Detect which cell encompasses the target text, then output its (x, y) center coordinate. 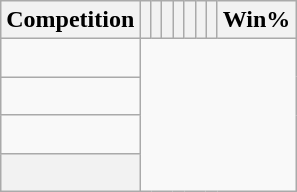
Win% (256, 20)
Competition (70, 20)
